Return the (x, y) coordinate for the center point of the cell that contains the specified text.  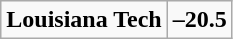
–20.5 (200, 19)
Louisiana Tech (84, 19)
